Capture the cell that displays the provided text and extract its [x, y] central coordinate. 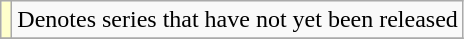
Denotes series that have not yet been released [238, 20]
